Identify which cell holds the provided text, then report its [X, Y] central coordinate. 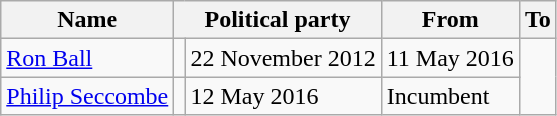
Political party [278, 20]
From [450, 20]
12 May 2016 [283, 96]
To [538, 20]
11 May 2016 [450, 58]
Name [88, 20]
Ron Ball [88, 58]
Incumbent [450, 96]
Philip Seccombe [88, 96]
22 November 2012 [283, 58]
